Provide the (x, y) coordinate of the cell's center where the given text is located.  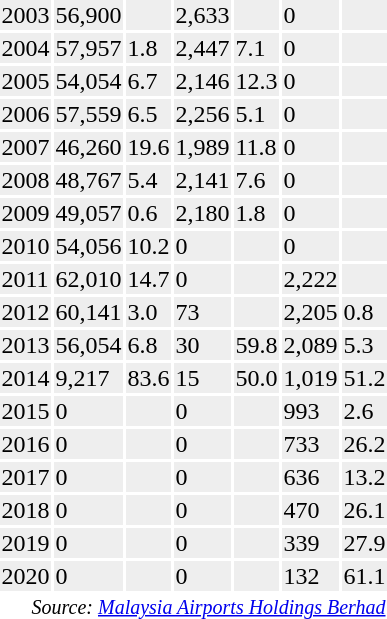
2,256 (202, 114)
2015 (26, 411)
1,989 (202, 147)
5.3 (364, 345)
2,141 (202, 180)
2.6 (364, 411)
56,054 (88, 345)
12.3 (256, 81)
50.0 (256, 378)
2013 (26, 345)
2005 (26, 81)
59.8 (256, 345)
19.6 (148, 147)
2012 (26, 312)
2003 (26, 15)
60,141 (88, 312)
2006 (26, 114)
7.6 (256, 180)
61.1 (364, 576)
993 (310, 411)
49,057 (88, 213)
6.5 (148, 114)
339 (310, 543)
2017 (26, 477)
11.8 (256, 147)
470 (310, 510)
2016 (26, 444)
54,056 (88, 246)
57,957 (88, 48)
2007 (26, 147)
26.1 (364, 510)
0.8 (364, 312)
46,260 (88, 147)
2,222 (310, 279)
2,633 (202, 15)
7.1 (256, 48)
2011 (26, 279)
57,559 (88, 114)
54,054 (88, 81)
62,010 (88, 279)
2,447 (202, 48)
2,205 (310, 312)
3.0 (148, 312)
2004 (26, 48)
2010 (26, 246)
48,767 (88, 180)
0.6 (148, 213)
2,180 (202, 213)
2020 (26, 576)
27.9 (364, 543)
15 (202, 378)
2008 (26, 180)
2018 (26, 510)
2019 (26, 543)
2014 (26, 378)
5.4 (148, 180)
5.1 (256, 114)
2009 (26, 213)
2,146 (202, 81)
13.2 (364, 477)
51.2 (364, 378)
6.8 (148, 345)
26.2 (364, 444)
2,089 (310, 345)
56,900 (88, 15)
10.2 (148, 246)
636 (310, 477)
1,019 (310, 378)
9,217 (88, 378)
83.6 (148, 378)
6.7 (148, 81)
733 (310, 444)
132 (310, 576)
73 (202, 312)
30 (202, 345)
14.7 (148, 279)
